Identify which cell holds the provided text, then report its (x, y) central coordinate. 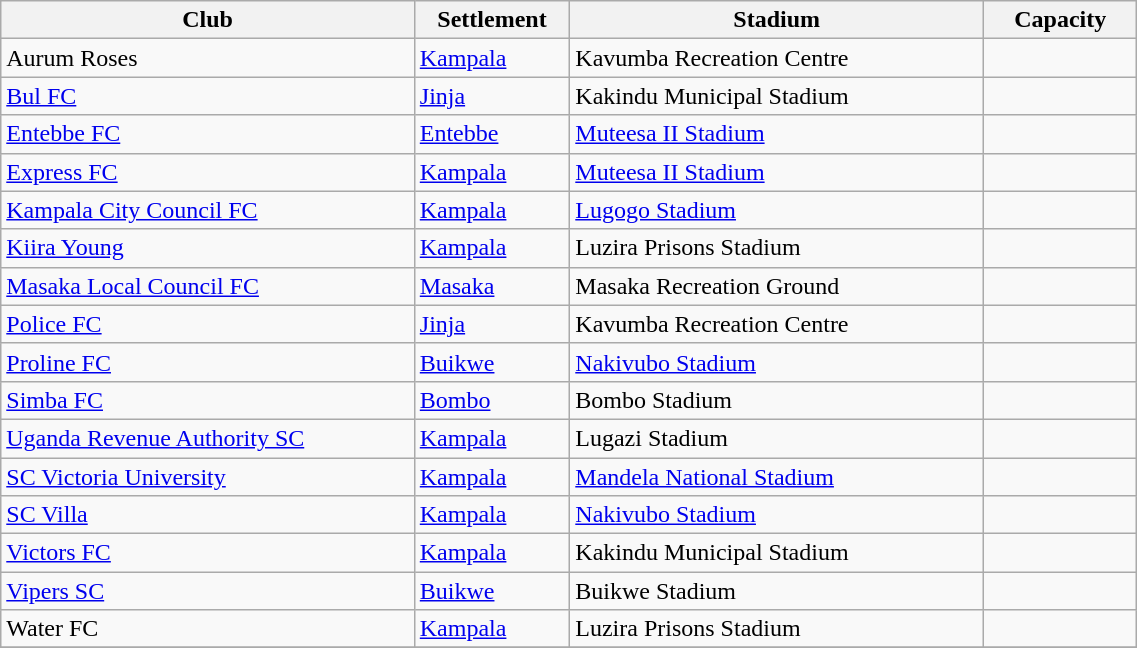
Club (208, 20)
Express FC (208, 172)
Lugazi Stadium (777, 438)
Bombo Stadium (777, 400)
Kampala City Council FC (208, 210)
Aurum Roses (208, 58)
Kiira Young (208, 248)
Water FC (208, 629)
Uganda Revenue Authority SC (208, 438)
Mandela National Stadium (777, 477)
Buikwe Stadium (777, 591)
Masaka (492, 286)
Stadium (777, 20)
Bul FC (208, 96)
SC Victoria University (208, 477)
Masaka Local Council FC (208, 286)
Proline FC (208, 362)
Settlement (492, 20)
Bombo (492, 400)
Masaka Recreation Ground (777, 286)
Entebbe (492, 134)
Police FC (208, 324)
Vipers SC (208, 591)
Victors FC (208, 553)
SC Villa (208, 515)
Simba FC (208, 400)
Lugogo Stadium (777, 210)
Capacity (1060, 20)
Entebbe FC (208, 134)
